Find where the given text appears and provide that cell's center as [x, y] coordinate. 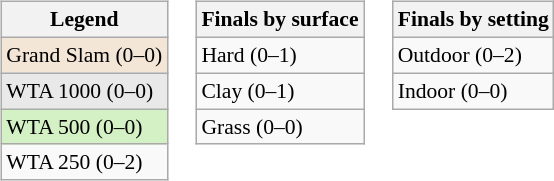
Clay (0–1) [280, 91]
Hard (0–1) [280, 55]
Grand Slam (0–0) [84, 55]
Finals by setting [474, 20]
Outdoor (0–2) [474, 55]
Indoor (0–0) [474, 91]
WTA 500 (0–0) [84, 127]
Legend [84, 20]
WTA 1000 (0–0) [84, 91]
Grass (0–0) [280, 127]
WTA 250 (0–2) [84, 162]
Finals by surface [280, 20]
